For the text-containing cell, return its midpoint in [x, y] coordinate format. 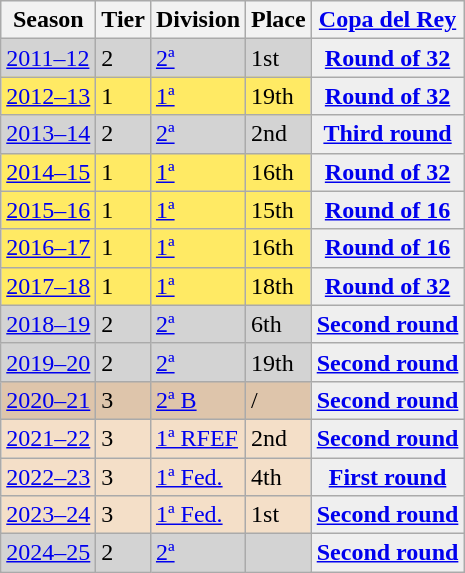
/ [279, 400]
2021–22 [48, 438]
18th [279, 286]
4th [279, 477]
Season [48, 20]
15th [279, 210]
1ª RFEF [198, 438]
2020–21 [48, 400]
First round [388, 477]
2012–13 [48, 96]
2014–15 [48, 172]
2024–25 [48, 553]
Third round [388, 134]
2011–12 [48, 58]
Tier [124, 20]
2015–16 [48, 210]
2023–24 [48, 515]
Copa del Rey [388, 20]
2017–18 [48, 286]
2ª B [198, 400]
2013–14 [48, 134]
Place [279, 20]
Division [198, 20]
6th [279, 324]
2018–19 [48, 324]
2019–20 [48, 362]
2016–17 [48, 248]
2022–23 [48, 477]
